Identify which cell holds the provided text, then report its (x, y) central coordinate. 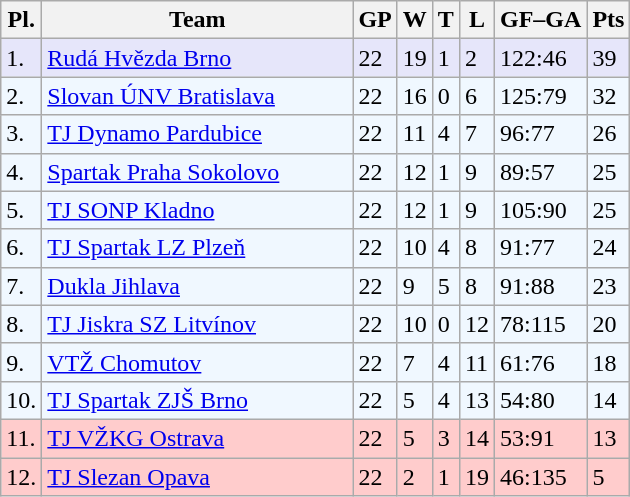
12. (22, 477)
3 (446, 438)
2. (22, 96)
9. (22, 362)
32 (608, 96)
91:77 (540, 248)
61:76 (540, 362)
7. (22, 286)
11. (22, 438)
TJ Jiskra SZ Litvínov (198, 324)
GF–GA (540, 20)
TJ VŽKG Ostrava (198, 438)
18 (608, 362)
VTŽ Chomutov (198, 362)
5. (22, 210)
23 (608, 286)
4. (22, 172)
Pts (608, 20)
6. (22, 248)
Team (198, 20)
8. (22, 324)
Dukla Jihlava (198, 286)
46:135 (540, 477)
TJ SONP Kladno (198, 210)
125:79 (540, 96)
78:115 (540, 324)
122:46 (540, 58)
96:77 (540, 134)
Rudá Hvězda Brno (198, 58)
89:57 (540, 172)
TJ Spartak LZ Plzeň (198, 248)
W (414, 20)
Slovan ÚNV Bratislava (198, 96)
T (446, 20)
39 (608, 58)
105:90 (540, 210)
Pl. (22, 20)
10. (22, 400)
20 (608, 324)
16 (414, 96)
1. (22, 58)
24 (608, 248)
26 (608, 134)
91:88 (540, 286)
3. (22, 134)
53:91 (540, 438)
TJ Dynamo Pardubice (198, 134)
GP (375, 20)
Spartak Praha Sokolovo (198, 172)
6 (476, 96)
L (476, 20)
TJ Spartak ZJŠ Brno (198, 400)
54:80 (540, 400)
TJ Slezan Opava (198, 477)
